Scan for the cell matching the given text and deliver its [X, Y] coordinate at center. 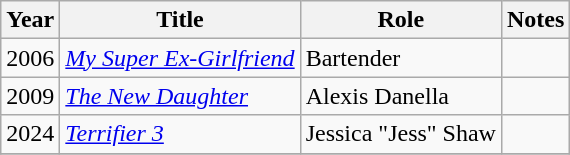
2009 [30, 96]
2006 [30, 58]
Bartender [400, 58]
Alexis Danella [400, 96]
2024 [30, 134]
Title [180, 20]
Role [400, 20]
Terrifier 3 [180, 134]
The New Daughter [180, 96]
Notes [535, 20]
My Super Ex-Girlfriend [180, 58]
Jessica "Jess" Shaw [400, 134]
Year [30, 20]
